Capture the cell that displays the provided text and extract its [x, y] central coordinate. 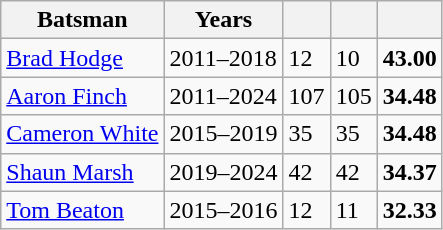
Aaron Finch [82, 96]
11 [354, 210]
Batsman [82, 20]
Brad Hodge [82, 58]
2011–2018 [224, 58]
2019–2024 [224, 172]
2015–2019 [224, 134]
43.00 [410, 58]
10 [354, 58]
Tom Beaton [82, 210]
34.37 [410, 172]
Shaun Marsh [82, 172]
2015–2016 [224, 210]
32.33 [410, 210]
107 [306, 96]
Cameron White [82, 134]
Years [224, 20]
2011–2024 [224, 96]
105 [354, 96]
